Output the (X, Y) coordinate of the center of the cell containing the given text.  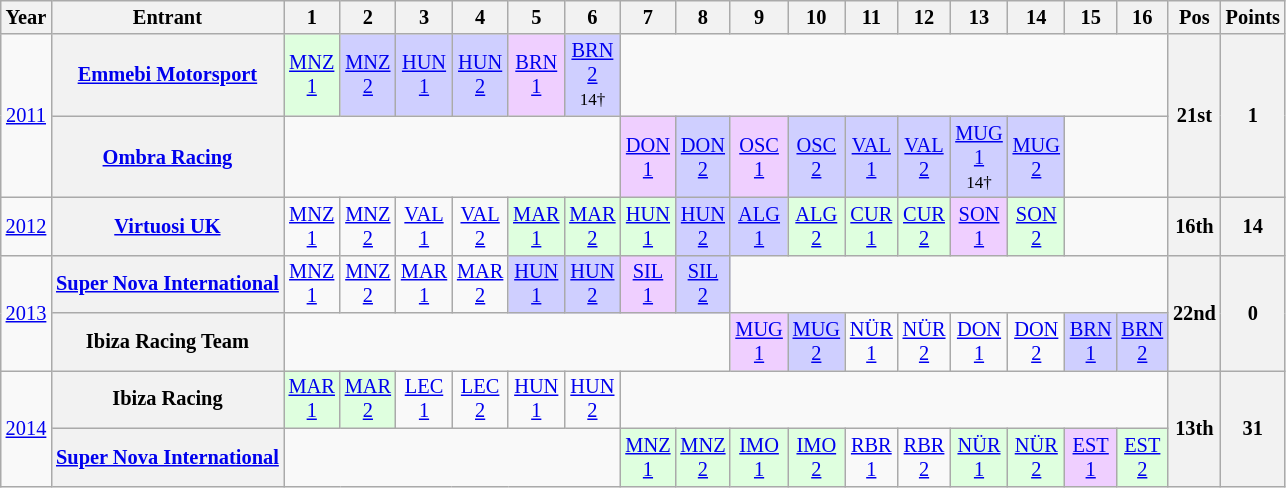
4 (480, 17)
RBR2 (924, 457)
16th (1194, 226)
Ibiza Racing (167, 399)
EST1 (1091, 457)
RBR1 (872, 457)
SON1 (978, 226)
22nd (1194, 312)
Ombra Racing (167, 157)
15 (1091, 17)
LEC2 (480, 399)
Year (26, 17)
11 (872, 17)
Ibiza Racing Team (167, 342)
8 (702, 17)
IMO1 (758, 457)
SIL2 (702, 284)
Virtuosi UK (167, 226)
10 (816, 17)
Entrant (167, 17)
2013 (26, 312)
BRN214† (592, 75)
6 (592, 17)
31 (1253, 428)
OSC2 (816, 157)
CUR1 (872, 226)
2014 (26, 428)
SON2 (1036, 226)
MUG114† (978, 157)
ALG2 (816, 226)
13 (978, 17)
Points (1253, 17)
BRN2 (1142, 342)
2012 (26, 226)
OSC1 (758, 157)
9 (758, 17)
ALG1 (758, 226)
EST2 (1142, 457)
13th (1194, 428)
2011 (26, 116)
16 (1142, 17)
IMO2 (816, 457)
CUR2 (924, 226)
MUG1 (758, 342)
5 (536, 17)
LEC1 (424, 399)
0 (1253, 312)
SIL1 (648, 284)
2 (368, 17)
12 (924, 17)
Emmebi Motorsport (167, 75)
3 (424, 17)
21st (1194, 116)
7 (648, 17)
Pos (1194, 17)
